Return (X, Y) of the center of cell containing provided text 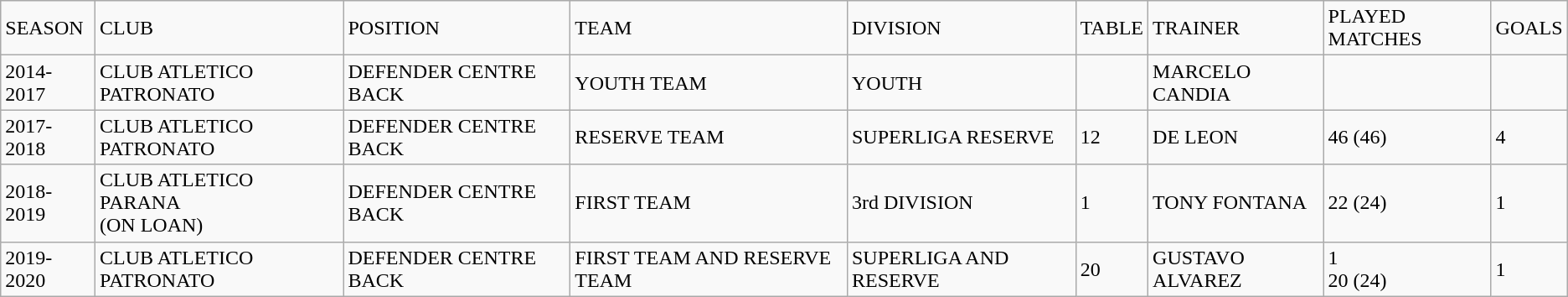
PLAYED MATCHES (1407, 29)
GOALS (1529, 29)
FIRST TEAM (709, 203)
POSITION (457, 29)
YOUTH TEAM (709, 82)
22 (24) (1407, 203)
12 (1112, 138)
2019-2020 (49, 268)
YOUTH (962, 82)
TEAM (709, 29)
CLUB (219, 29)
MARCELO CANDIA (1236, 82)
DIVISION (962, 29)
SEASON (49, 29)
TABLE (1112, 29)
TONY FONTANA (1236, 203)
120 (24) (1407, 268)
4 (1529, 138)
SUPERLIGA RESERVE (962, 138)
46 (46) (1407, 138)
FIRST TEAM AND RESERVE TEAM (709, 268)
TRAINER (1236, 29)
SUPERLIGA AND RESERVE (962, 268)
GUSTAVO ALVAREZ (1236, 268)
CLUB ATLETICO PARANA(ON LOAN) (219, 203)
2018-2019 (49, 203)
3rd DIVISION (962, 203)
RESERVE TEAM (709, 138)
DE LEON (1236, 138)
20 (1112, 268)
2017-2018 (49, 138)
2014-2017 (49, 82)
